Extract the (X, Y) coordinate from the center of the cell holding the provided text.  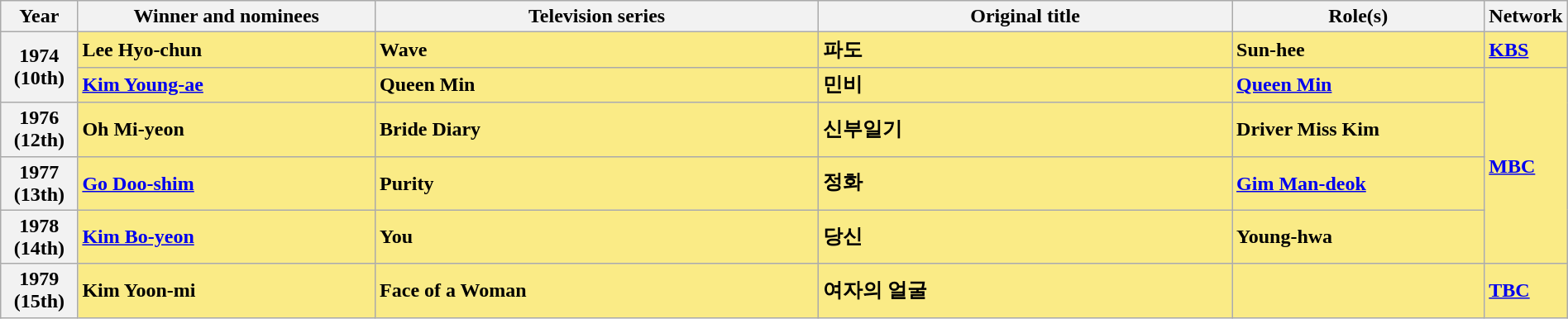
1978(14th) (40, 236)
Purity (597, 183)
Young-hwa (1358, 236)
파도 (1025, 50)
Television series (597, 17)
1979(15th) (40, 291)
MBC (1526, 165)
Gim Man-deok (1358, 183)
민비 (1025, 84)
Wave (597, 50)
당신 (1025, 236)
Role(s) (1358, 17)
1977(13th) (40, 183)
Network (1526, 17)
You (597, 236)
신부일기 (1025, 129)
KBS (1526, 50)
Year (40, 17)
Sun-hee (1358, 50)
Kim Bo-yeon (227, 236)
Kim Young-ae (227, 84)
Go Doo-shim (227, 183)
Driver Miss Kim (1358, 129)
Kim Yoon-mi (227, 291)
1974(10th) (40, 68)
Face of a Woman (597, 291)
Original title (1025, 17)
정화 (1025, 183)
Lee Hyo-chun (227, 50)
여자의 얼굴 (1025, 291)
Oh Mi-yeon (227, 129)
Bride Diary (597, 129)
Winner and nominees (227, 17)
TBC (1526, 291)
1976(12th) (40, 129)
